Output the [x, y] coordinate of the center of the cell containing the given text.  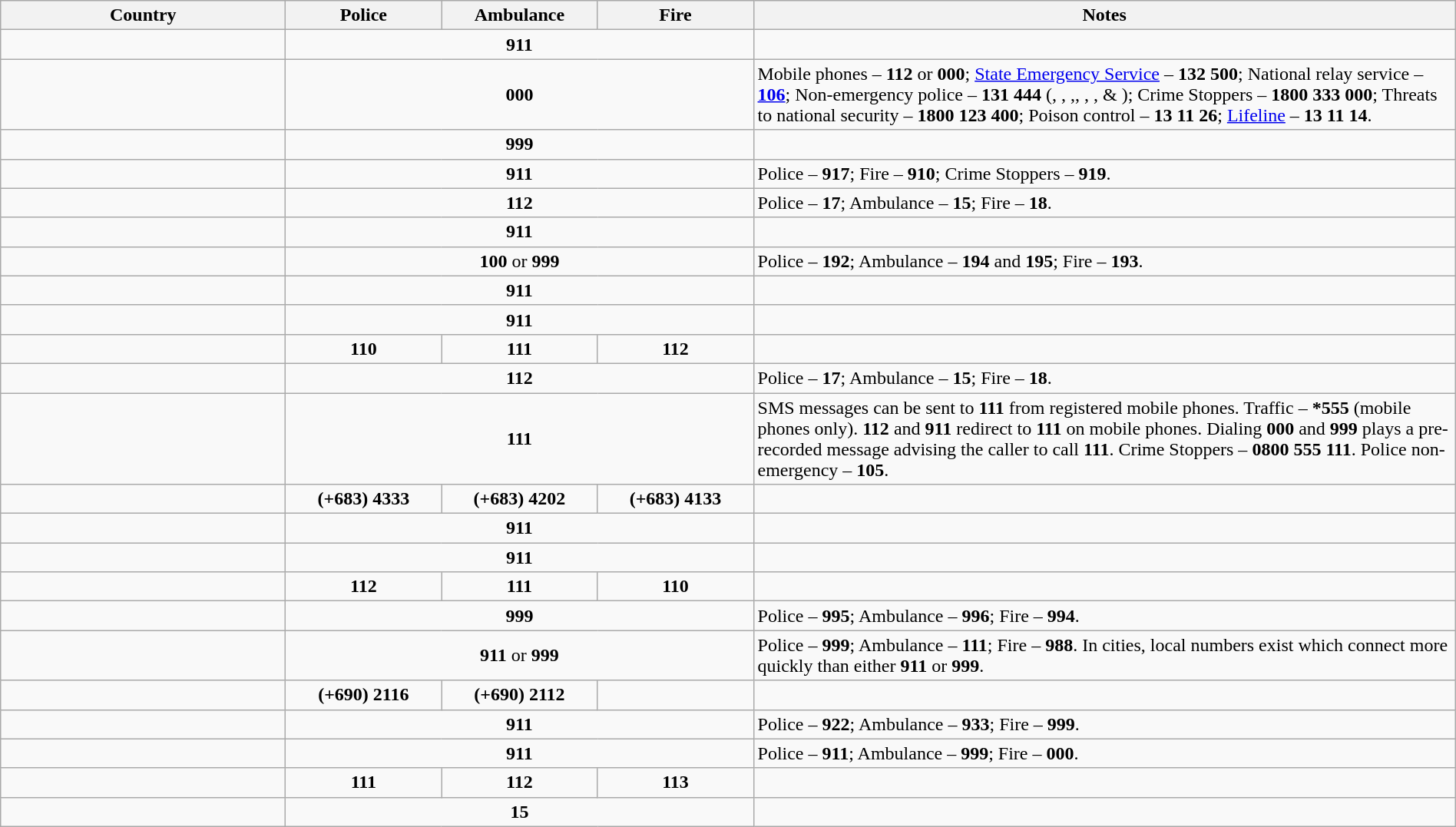
Police – 922; Ambulance – 933; Fire – 999. [1104, 724]
Police – 192; Ambulance – 194 and 195; Fire – 193. [1104, 261]
100 or 999 [519, 261]
Police – 995; Ambulance – 996; Fire – 994. [1104, 616]
Notes [1104, 15]
113 [676, 782]
Police – 999; Ambulance – 111; Fire – 988. In cities, local numbers exist which connect more quickly than either 911 or 999. [1104, 656]
(+683) 4333 [364, 499]
Fire [676, 15]
911 or 999 [519, 656]
(+683) 4202 [519, 499]
Country [143, 15]
(+690) 2116 [364, 695]
15 [519, 812]
000 [519, 94]
Police – 917; Fire – 910; Crime Stoppers – 919. [1104, 174]
Police – 911; Ambulance – 999; Fire – 000. [1104, 753]
(+683) 4133 [676, 499]
Ambulance [519, 15]
Police [364, 15]
(+690) 2112 [519, 695]
